Return the (x, y) coordinate for the center point of the cell that contains the specified text.  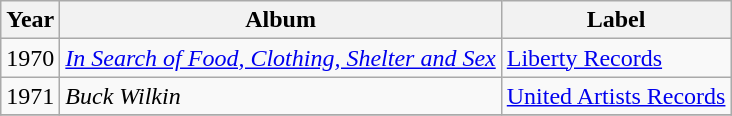
United Artists Records (616, 96)
Buck Wilkin (280, 96)
Liberty Records (616, 58)
In Search of Food, Clothing, Shelter and Sex (280, 58)
Year (30, 20)
1971 (30, 96)
Label (616, 20)
Album (280, 20)
1970 (30, 58)
